Extract the [X, Y] coordinate from the center of the cell holding the provided text.  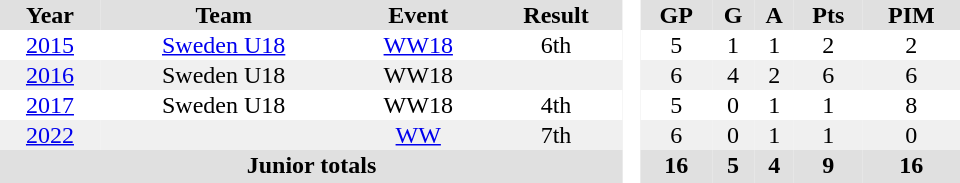
G [733, 15]
Junior totals [312, 165]
9 [828, 165]
2017 [50, 105]
WW [418, 135]
Event [418, 15]
2015 [50, 45]
Result [556, 15]
8 [912, 105]
Pts [828, 15]
4th [556, 105]
2022 [50, 135]
A [774, 15]
GP [676, 15]
PIM [912, 15]
6th [556, 45]
7th [556, 135]
Year [50, 15]
2016 [50, 75]
Team [224, 15]
